Provide the [x, y] coordinate of the cell's center where the given text is located.  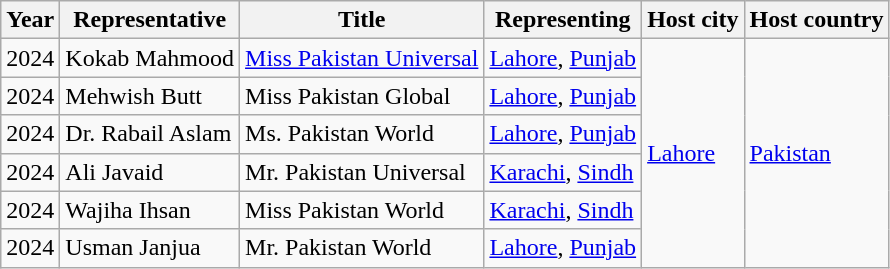
Host city [693, 20]
Miss Pakistan Universal [362, 58]
Miss Pakistan Global [362, 96]
Mehwish Butt [150, 96]
Host country [816, 20]
Title [362, 20]
Ms. Pakistan World [362, 134]
Year [30, 20]
Lahore [693, 153]
Usman Janjua [150, 248]
Wajiha Ihsan [150, 210]
Ali Javaid [150, 172]
Mr. Pakistan Universal [362, 172]
Pakistan [816, 153]
Dr. Rabail Aslam [150, 134]
Mr. Pakistan World [362, 248]
Miss Pakistan World [362, 210]
Representative [150, 20]
Representing [563, 20]
Kokab Mahmood [150, 58]
